Return the [x, y] coordinate for the center point of the cell that contains the specified text.  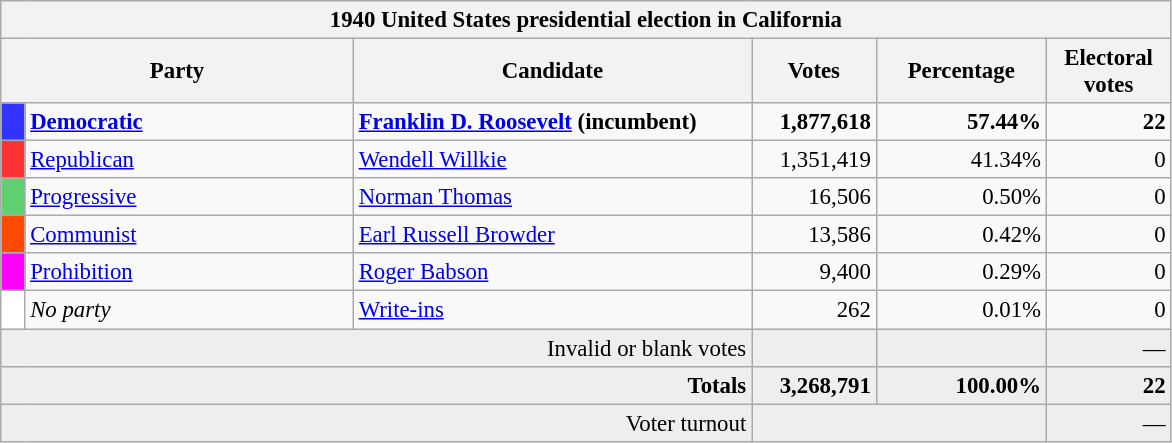
Roger Babson [552, 273]
1,877,618 [814, 122]
Republican [189, 160]
Democratic [189, 122]
Prohibition [189, 273]
Totals [376, 385]
3,268,791 [814, 385]
Party [178, 72]
Invalid or blank votes [376, 348]
13,586 [814, 235]
Votes [814, 72]
Earl Russell Browder [552, 235]
Write-ins [552, 310]
262 [814, 310]
Voter turnout [376, 423]
Percentage [961, 72]
Norman Thomas [552, 197]
9,400 [814, 273]
Franklin D. Roosevelt (incumbent) [552, 122]
0.29% [961, 273]
No party [189, 310]
0.42% [961, 235]
Communist [189, 235]
100.00% [961, 385]
0.50% [961, 197]
16,506 [814, 197]
Candidate [552, 72]
57.44% [961, 122]
Electoral votes [1108, 72]
1,351,419 [814, 160]
Progressive [189, 197]
41.34% [961, 160]
1940 United States presidential election in California [586, 20]
0.01% [961, 310]
Wendell Willkie [552, 160]
